Determine the [x, y] coordinate at the center of the cell enclosing the given text.  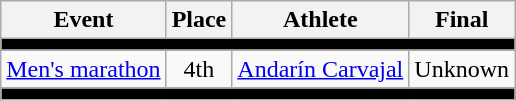
4th [199, 69]
Men's marathon [84, 69]
Final [462, 20]
Event [84, 20]
Athlete [320, 20]
Andarín Carvajal [320, 69]
Unknown [462, 69]
Place [199, 20]
